Locate the cell with the specified text and output its (X, Y) center coordinate. 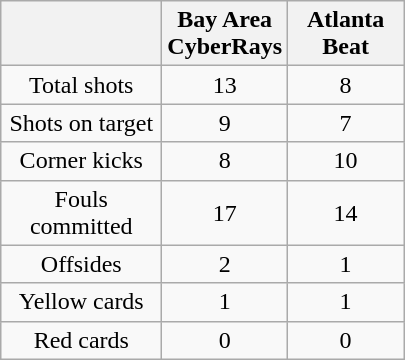
Bay Area CyberRays (225, 34)
Shots on target (82, 123)
Total shots (82, 85)
Corner kicks (82, 161)
Red cards (82, 340)
13 (225, 85)
Offsides (82, 264)
17 (225, 212)
2 (225, 264)
14 (346, 212)
10 (346, 161)
Yellow cards (82, 302)
7 (346, 123)
Atlanta Beat (346, 34)
9 (225, 123)
Fouls committed (82, 212)
